Determine the [x, y] coordinate at the center of the cell enclosing the given text.  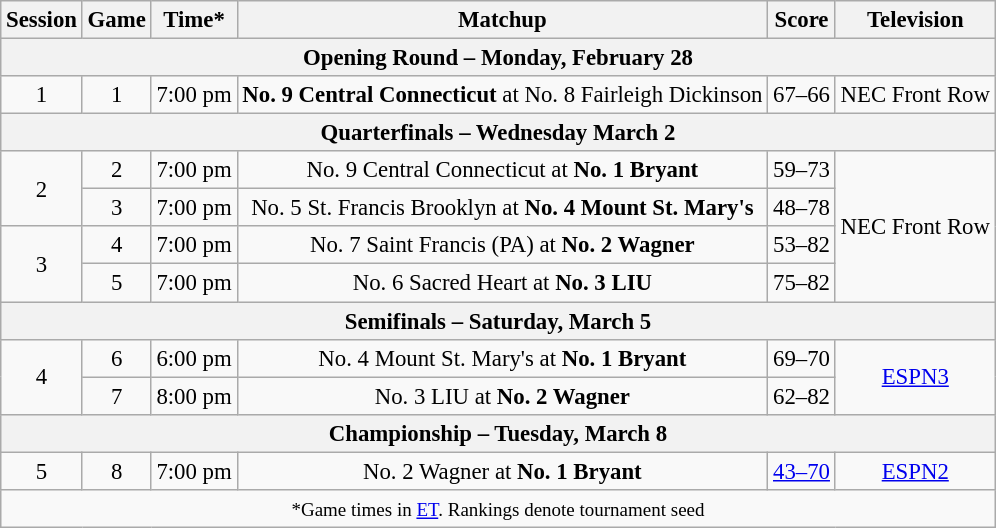
Matchup [502, 20]
7 [116, 396]
43–70 [802, 471]
8:00 pm [194, 396]
75–82 [802, 283]
*Game times in ET. Rankings denote tournament seed [498, 509]
No. 5 St. Francis Brooklyn at No. 4 Mount St. Mary's [502, 208]
Quarterfinals – Wednesday March 2 [498, 133]
62–82 [802, 396]
Championship – Tuesday, March 8 [498, 433]
ESPN2 [915, 471]
Time* [194, 20]
No. 4 Mount St. Mary's at No. 1 Bryant [502, 358]
No. 6 Sacred Heart at No. 3 LIU [502, 283]
6 [116, 358]
No. 3 LIU at No. 2 Wagner [502, 396]
53–82 [802, 245]
69–70 [802, 358]
Session [42, 20]
59–73 [802, 170]
No. 9 Central Connecticut at No. 1 Bryant [502, 170]
48–78 [802, 208]
Semifinals – Saturday, March 5 [498, 321]
Score [802, 20]
67–66 [802, 95]
No. 9 Central Connecticut at No. 8 Fairleigh Dickinson [502, 95]
No. 2 Wagner at No. 1 Bryant [502, 471]
No. 7 Saint Francis (PA) at No. 2 Wagner [502, 245]
Game [116, 20]
6:00 pm [194, 358]
Television [915, 20]
8 [116, 471]
Opening Round – Monday, February 28 [498, 58]
ESPN3 [915, 376]
